Return the [X, Y] coordinate for the center point of the cell that contains the specified text.  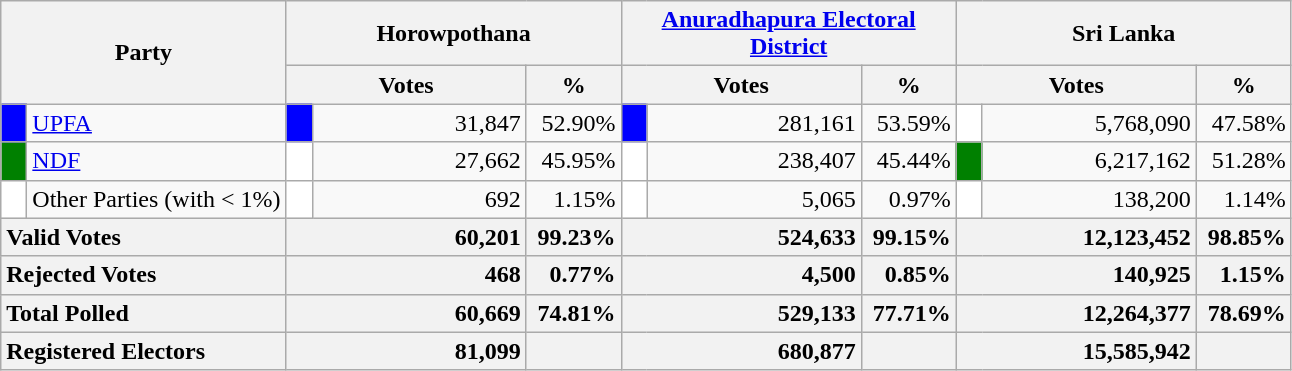
45.95% [574, 161]
0.85% [908, 275]
Other Parties (with < 1%) [156, 199]
Rejected Votes [144, 275]
NDF [156, 161]
81,099 [406, 351]
468 [406, 275]
Registered Electors [144, 351]
60,669 [406, 313]
529,133 [741, 313]
Sri Lanka [1124, 34]
Horowpothana [454, 34]
99.23% [574, 237]
6,217,162 [1089, 161]
5,065 [754, 199]
Valid Votes [144, 237]
12,264,377 [1076, 313]
98.85% [1244, 237]
51.28% [1244, 161]
680,877 [741, 351]
UPFA [156, 123]
77.71% [908, 313]
99.15% [908, 237]
74.81% [574, 313]
692 [419, 199]
524,633 [741, 237]
60,201 [406, 237]
15,585,942 [1076, 351]
Total Polled [144, 313]
140,925 [1076, 275]
31,847 [419, 123]
27,662 [419, 161]
281,161 [754, 123]
12,123,452 [1076, 237]
0.97% [908, 199]
Anuradhapura Electoral District [788, 34]
Party [144, 52]
53.59% [908, 123]
238,407 [754, 161]
52.90% [574, 123]
1.14% [1244, 199]
45.44% [908, 161]
4,500 [741, 275]
138,200 [1089, 199]
0.77% [574, 275]
78.69% [1244, 313]
5,768,090 [1089, 123]
47.58% [1244, 123]
